Locate the cell with the specified text and output its [X, Y] center coordinate. 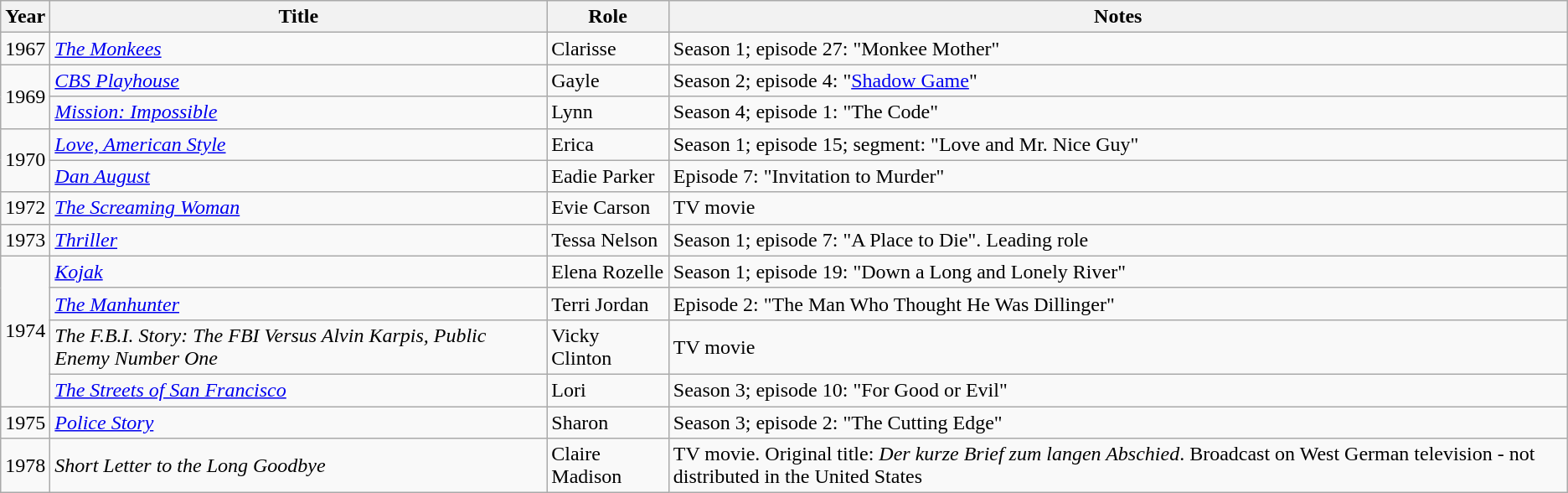
CBS Playhouse [298, 80]
The Streets of San Francisco [298, 390]
Thriller [298, 240]
Kojak [298, 272]
The Manhunter [298, 304]
1973 [25, 240]
Vicky Clinton [608, 347]
Eadie Parker [608, 176]
Dan August [298, 176]
1970 [25, 160]
Terri Jordan [608, 304]
Season 1; episode 7: "A Place to Die". Leading role [1117, 240]
Lori [608, 390]
Love, American Style [298, 144]
Gayle [608, 80]
Elena Rozelle [608, 272]
Notes [1117, 17]
Erica [608, 144]
1967 [25, 49]
Title [298, 17]
Mission: Impossible [298, 112]
1972 [25, 208]
Clarisse [608, 49]
1974 [25, 330]
Season 4; episode 1: "The Code" [1117, 112]
1978 [25, 466]
Sharon [608, 422]
Season 2; episode 4: "Shadow Game" [1117, 80]
Role [608, 17]
Season 3; episode 10: "For Good or Evil" [1117, 390]
The Monkees [298, 49]
Claire Madison [608, 466]
Evie Carson [608, 208]
Season 1; episode 19: "Down a Long and Lonely River" [1117, 272]
Year [25, 17]
TV movie. Original title: Der kurze Brief zum langen Abschied. Broadcast on West German television - not distributed in the United States [1117, 466]
The Screaming Woman [298, 208]
Police Story [298, 422]
Season 3; episode 2: "The Cutting Edge" [1117, 422]
Season 1; episode 15; segment: "Love and Mr. Nice Guy" [1117, 144]
1969 [25, 96]
Tessa Nelson [608, 240]
Episode 2: "The Man Who Thought He Was Dillinger" [1117, 304]
Short Letter to the Long Goodbye [298, 466]
Episode 7: "Invitation to Murder" [1117, 176]
The F.B.I. Story: The FBI Versus Alvin Karpis, Public Enemy Number One [298, 347]
Season 1; episode 27: "Monkee Mother" [1117, 49]
Lynn [608, 112]
1975 [25, 422]
